Output the [X, Y] coordinate of the center of the cell containing the given text.  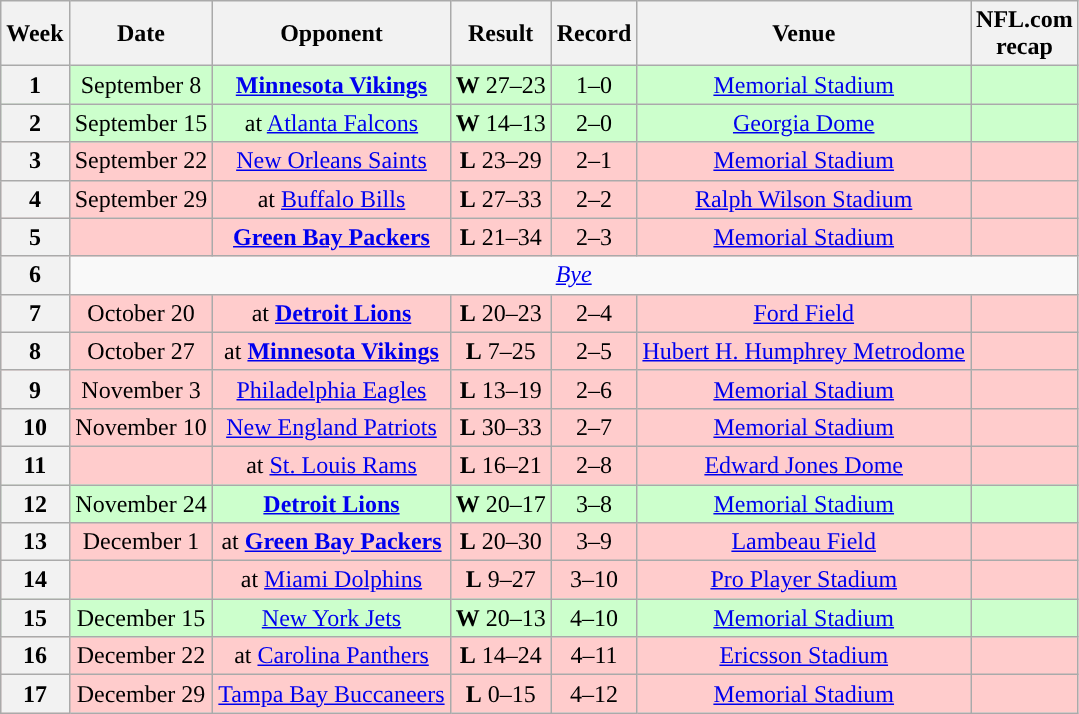
W 14–13 [500, 123]
November 24 [141, 503]
7 [35, 313]
2–3 [594, 237]
3 [35, 161]
Date [141, 34]
New England Patriots [332, 427]
December 22 [141, 656]
September 29 [141, 199]
September 15 [141, 123]
L 21–34 [500, 237]
11 [35, 465]
Georgia Dome [804, 123]
W 27–23 [500, 85]
L 13–19 [500, 389]
NFL.comrecap [1025, 34]
4 [35, 199]
15 [35, 618]
4–10 [594, 618]
9 [35, 389]
W 20–13 [500, 618]
14 [35, 580]
September 22 [141, 161]
November 10 [141, 427]
3–9 [594, 542]
November 3 [141, 389]
L 20–23 [500, 313]
2–4 [594, 313]
Record [594, 34]
Opponent [332, 34]
Venue [804, 34]
13 [35, 542]
Detroit Lions [332, 503]
2 [35, 123]
Ford Field [804, 313]
at Atlanta Falcons [332, 123]
December 29 [141, 694]
2–0 [594, 123]
New York Jets [332, 618]
at Green Bay Packers [332, 542]
Hubert H. Humphrey Metrodome [804, 351]
2–8 [594, 465]
L 23–29 [500, 161]
16 [35, 656]
Ericsson Stadium [804, 656]
17 [35, 694]
Minnesota Vikings [332, 85]
2–7 [594, 427]
3–10 [594, 580]
2–2 [594, 199]
Week [35, 34]
September 8 [141, 85]
2–6 [594, 389]
1 [35, 85]
L 20–30 [500, 542]
4–11 [594, 656]
October 20 [141, 313]
Result [500, 34]
at Carolina Panthers [332, 656]
Edward Jones Dome [804, 465]
L 14–24 [500, 656]
Lambeau Field [804, 542]
4–12 [594, 694]
6 [35, 275]
L 9–27 [500, 580]
L 30–33 [500, 427]
5 [35, 237]
12 [35, 503]
Green Bay Packers [332, 237]
at Minnesota Vikings [332, 351]
at St. Louis Rams [332, 465]
Philadelphia Eagles [332, 389]
3–8 [594, 503]
1–0 [594, 85]
at Buffalo Bills [332, 199]
L 0–15 [500, 694]
Tampa Bay Buccaneers [332, 694]
2–1 [594, 161]
L 27–33 [500, 199]
Bye [574, 275]
8 [35, 351]
10 [35, 427]
W 20–17 [500, 503]
at Detroit Lions [332, 313]
at Miami Dolphins [332, 580]
Pro Player Stadium [804, 580]
October 27 [141, 351]
L 16–21 [500, 465]
December 15 [141, 618]
2–5 [594, 351]
L 7–25 [500, 351]
New Orleans Saints [332, 161]
Ralph Wilson Stadium [804, 199]
December 1 [141, 542]
